Pinpoint the cell where the given text exists, returning its [x, y] midpoint coordinate. 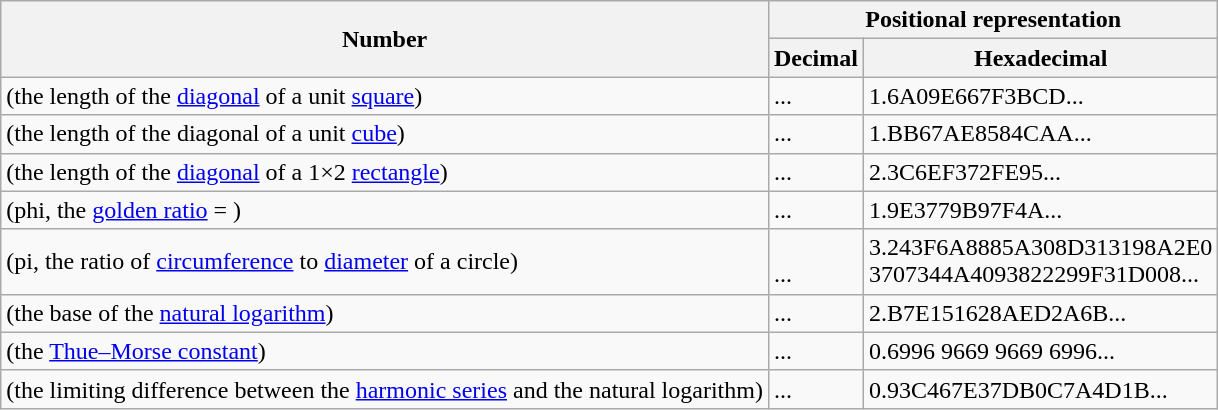
Hexadecimal [1040, 58]
(the limiting difference between the harmonic series and the natural logarithm) [385, 389]
3.243F6A8885A308D313198A2E03707344A4093822299F31D008... [1040, 262]
Decimal [816, 58]
Positional representation [992, 20]
Number [385, 39]
0.6996 9669 9669 6996... [1040, 351]
(the length of the diagonal of a unit square) [385, 96]
(the length of the diagonal of a unit cube) [385, 134]
0.93C467E37DB0C7A4D1B... [1040, 389]
2.3C6EF372FE95... [1040, 172]
(the Thue–Morse constant) [385, 351]
1.BB67AE8584CAA... [1040, 134]
(phi, the golden ratio = ) [385, 210]
1.9E3779B97F4A... [1040, 210]
(pi, the ratio of circumference to diameter of a circle) [385, 262]
(the base of the natural logarithm) [385, 313]
2.B7E151628AED2A6B... [1040, 313]
1.6A09E667F3BCD... [1040, 96]
(the length of the diagonal of a 1×2 rectangle) [385, 172]
